Provide the [X, Y] coordinate of the cell's center where the given text is located.  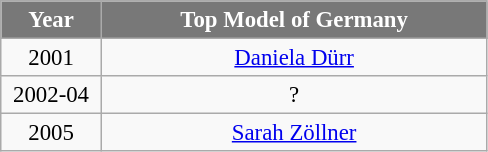
? [294, 95]
Top Model of Germany [294, 20]
Year [52, 20]
2005 [52, 133]
2001 [52, 58]
Daniela Dürr [294, 58]
Sarah Zöllner [294, 133]
2002-04 [52, 95]
